Provide the (x, y) coordinate of the cell's center where the given text is located.  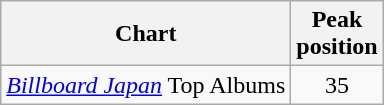
35 (337, 85)
Peakposition (337, 34)
Billboard Japan Top Albums (146, 85)
Chart (146, 34)
